Scan for the cell matching the given text and deliver its (X, Y) coordinate at center. 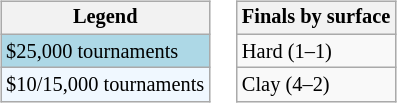
Hard (1–1) (316, 51)
Legend (105, 18)
Clay (4–2) (316, 85)
$25,000 tournaments (105, 51)
Finals by surface (316, 18)
$10/15,000 tournaments (105, 85)
